Extract the [x, y] coordinate from the center of the cell holding the provided text.  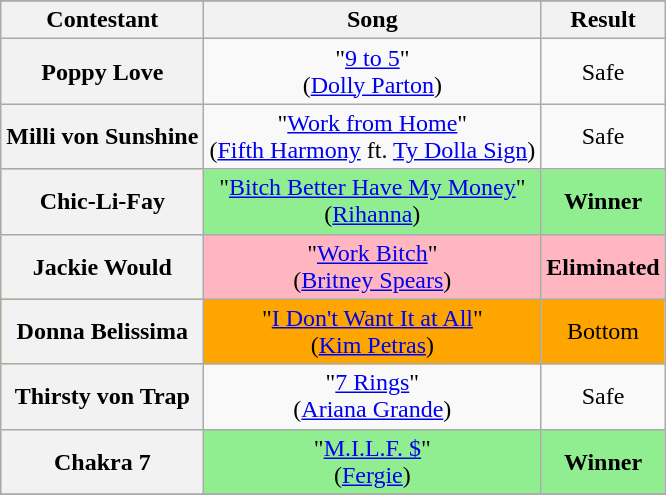
Result [603, 20]
Bottom [603, 332]
"Work Bitch"(Britney Spears) [372, 266]
Donna Belissima [102, 332]
"Work from Home"(Fifth Harmony ft. Ty Dolla Sign) [372, 136]
"7 Rings"(Ariana Grande) [372, 396]
Thirsty von Trap [102, 396]
Jackie Would [102, 266]
Poppy Love [102, 72]
"M.I.L.F. $"(Fergie) [372, 462]
Song [372, 20]
Contestant [102, 20]
Chakra 7 [102, 462]
Milli von Sunshine [102, 136]
"9 to 5"(Dolly Parton) [372, 72]
"I Don't Want It at All"(Kim Petras) [372, 332]
Chic-Li-Fay [102, 202]
Eliminated [603, 266]
"Bitch Better Have My Money"(Rihanna) [372, 202]
